Scan for the cell matching the given text and deliver its (X, Y) coordinate at center. 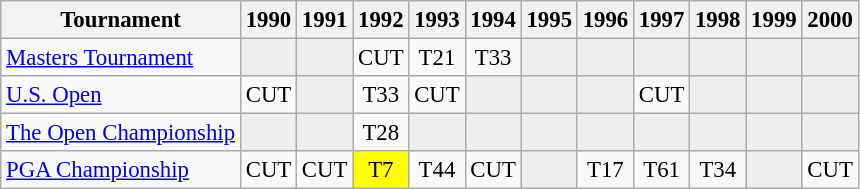
1998 (718, 20)
1994 (493, 20)
Masters Tournament (121, 58)
2000 (830, 20)
T7 (381, 170)
U.S. Open (121, 95)
1997 (661, 20)
1999 (774, 20)
PGA Championship (121, 170)
T21 (437, 58)
T61 (661, 170)
1992 (381, 20)
T34 (718, 170)
Tournament (121, 20)
T44 (437, 170)
T17 (605, 170)
1995 (549, 20)
T28 (381, 133)
The Open Championship (121, 133)
1991 (325, 20)
1990 (268, 20)
1996 (605, 20)
1993 (437, 20)
